Find where the given text appears and provide that cell's center as (x, y) coordinate. 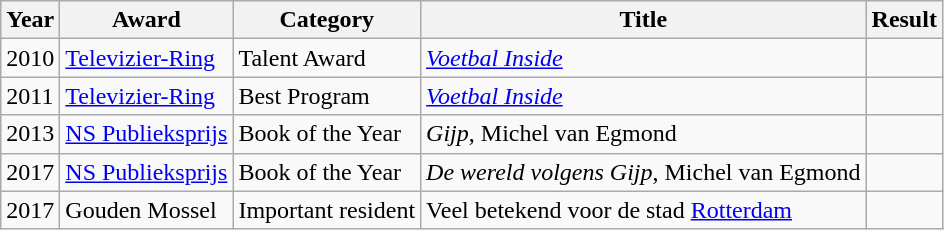
Gouden Mossel (146, 210)
Category (327, 20)
Talent Award (327, 58)
Title (644, 20)
Result (904, 20)
De wereld volgens Gijp, Michel van Egmond (644, 172)
2011 (30, 96)
Year (30, 20)
Award (146, 20)
2010 (30, 58)
Gijp, Michel van Egmond (644, 134)
Important resident (327, 210)
2013 (30, 134)
Veel betekend voor de stad Rotterdam (644, 210)
Best Program (327, 96)
